Extract the [X, Y] coordinate from the center of the cell holding the provided text.  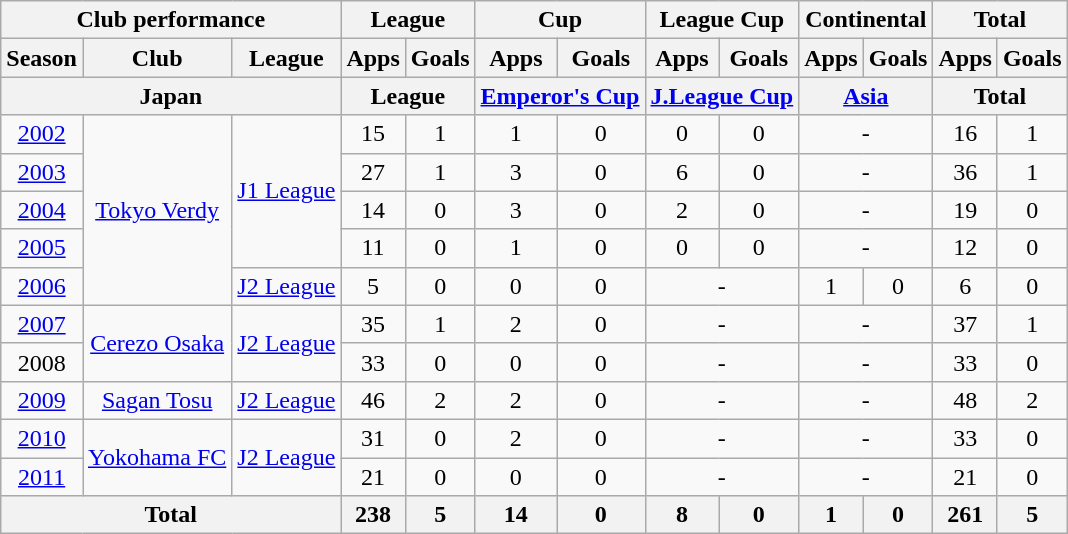
Sagan Tosu [156, 400]
48 [965, 400]
J1 League [286, 191]
Emperor's Cup [560, 96]
15 [373, 134]
2003 [42, 172]
Cup [560, 20]
Tokyo Verdy [156, 210]
J.League Cup [722, 96]
2005 [42, 248]
League Cup [722, 20]
36 [965, 172]
2009 [42, 400]
12 [965, 248]
16 [965, 134]
8 [682, 515]
19 [965, 210]
238 [373, 515]
46 [373, 400]
11 [373, 248]
Japan [171, 96]
261 [965, 515]
2010 [42, 438]
Club performance [171, 20]
35 [373, 324]
Yokohama FC [156, 457]
2004 [42, 210]
37 [965, 324]
2006 [42, 286]
Season [42, 58]
27 [373, 172]
2011 [42, 477]
Club [156, 58]
2008 [42, 362]
Cerezo Osaka [156, 343]
31 [373, 438]
Asia [866, 96]
2007 [42, 324]
2002 [42, 134]
Continental [866, 20]
